Pinpoint the cell where the given text exists, returning its (x, y) midpoint coordinate. 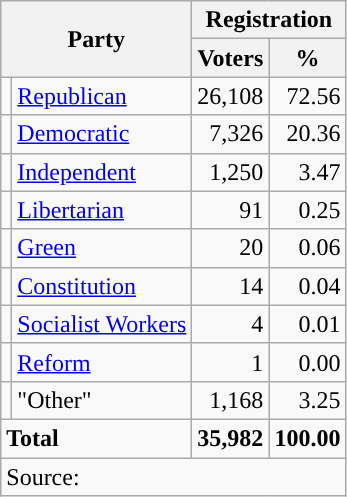
0.01 (308, 324)
Source: (174, 477)
35,982 (230, 438)
3.47 (308, 172)
1,250 (230, 172)
0.06 (308, 248)
26,108 (230, 96)
100.00 (308, 438)
7,326 (230, 134)
% (308, 58)
Republican (102, 96)
4 (230, 324)
0.25 (308, 210)
1 (230, 362)
1,168 (230, 400)
Libertarian (102, 210)
14 (230, 286)
0.04 (308, 286)
Independent (102, 172)
Green (102, 248)
Party (96, 39)
"Other" (102, 400)
Total (96, 438)
Reform (102, 362)
3.25 (308, 400)
Democratic (102, 134)
20 (230, 248)
0.00 (308, 362)
72.56 (308, 96)
Registration (269, 20)
Constitution (102, 286)
91 (230, 210)
Socialist Workers (102, 324)
20.36 (308, 134)
Voters (230, 58)
